Provide the (x, y) coordinate of the cell's center where the given text is located.  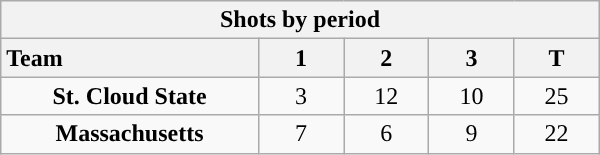
25 (556, 96)
1 (300, 58)
Shots by period (300, 20)
2 (386, 58)
T (556, 58)
10 (472, 96)
St. Cloud State (130, 96)
9 (472, 134)
22 (556, 134)
6 (386, 134)
Team (130, 58)
7 (300, 134)
Massachusetts (130, 134)
12 (386, 96)
